From the cell containing the given text, extract its center point as [X, Y] coordinate. 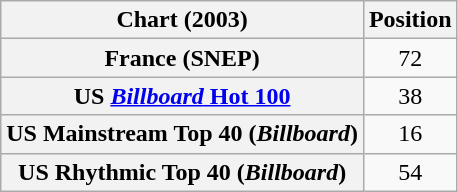
US Billboard Hot 100 [182, 96]
16 [410, 134]
US Mainstream Top 40 (Billboard) [182, 134]
Chart (2003) [182, 20]
Position [410, 20]
54 [410, 172]
US Rhythmic Top 40 (Billboard) [182, 172]
38 [410, 96]
France (SNEP) [182, 58]
72 [410, 58]
